For the text-containing cell, return its midpoint in [X, Y] coordinate format. 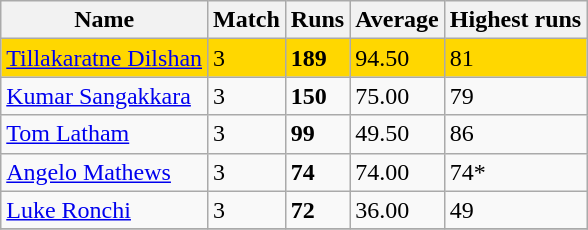
Runs [317, 20]
Name [104, 20]
74 [317, 172]
86 [515, 134]
Tom Latham [104, 134]
79 [515, 96]
Kumar Sangakkara [104, 96]
150 [317, 96]
74* [515, 172]
49 [515, 210]
36.00 [398, 210]
Average [398, 20]
Match [247, 20]
Luke Ronchi [104, 210]
Tillakaratne Dilshan [104, 58]
49.50 [398, 134]
Highest runs [515, 20]
Angelo Mathews [104, 172]
75.00 [398, 96]
189 [317, 58]
94.50 [398, 58]
72 [317, 210]
99 [317, 134]
81 [515, 58]
74.00 [398, 172]
